Search for the cell housing the specified text and yield its [x, y] center coordinate. 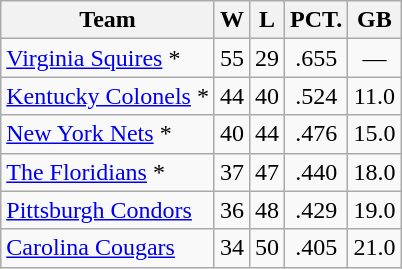
34 [232, 248]
37 [232, 172]
— [374, 58]
Carolina Cougars [108, 248]
21.0 [374, 248]
29 [268, 58]
47 [268, 172]
Pittsburgh Condors [108, 210]
New York Nets * [108, 134]
.440 [316, 172]
19.0 [374, 210]
Kentucky Colonels * [108, 96]
36 [232, 210]
.524 [316, 96]
.429 [316, 210]
PCT. [316, 20]
Virginia Squires * [108, 58]
48 [268, 210]
.405 [316, 248]
11.0 [374, 96]
Team [108, 20]
18.0 [374, 172]
L [268, 20]
55 [232, 58]
GB [374, 20]
15.0 [374, 134]
50 [268, 248]
W [232, 20]
The Floridians * [108, 172]
.476 [316, 134]
.655 [316, 58]
